For the text-containing cell, return its midpoint in [x, y] coordinate format. 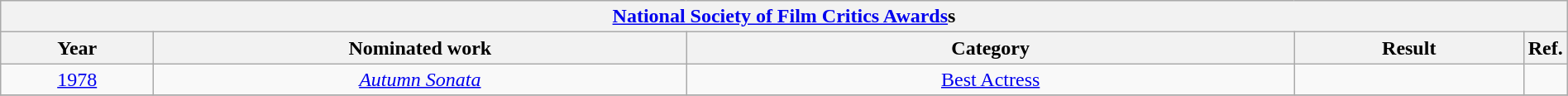
Result [1409, 48]
Nominated work [420, 48]
Category [991, 48]
1978 [78, 79]
Best Actress [991, 79]
Autumn Sonata [420, 79]
Year [78, 48]
National Society of Film Critics Awardss [784, 17]
Ref. [1545, 48]
